Determine the (X, Y) coordinate at the center of the cell enclosing the given text.  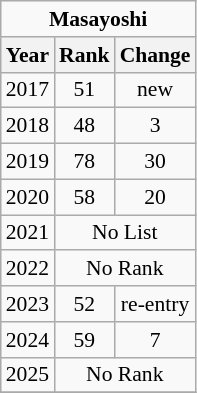
2018 (28, 126)
2025 (28, 375)
30 (156, 162)
7 (156, 340)
2023 (28, 304)
Rank (84, 55)
2024 (28, 340)
51 (84, 90)
2019 (28, 162)
58 (84, 197)
59 (84, 340)
52 (84, 304)
20 (156, 197)
Year (28, 55)
3 (156, 126)
2022 (28, 269)
Change (156, 55)
Masayoshi (98, 19)
new (156, 90)
re-entry (156, 304)
2020 (28, 197)
48 (84, 126)
2021 (28, 233)
78 (84, 162)
2017 (28, 90)
No List (124, 233)
